Provide the (x, y) coordinate of the cell's center where the given text is located.  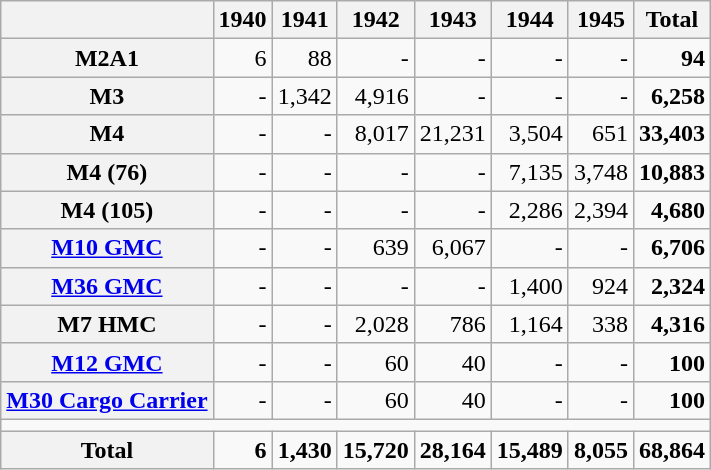
33,403 (672, 134)
7,135 (530, 172)
651 (600, 134)
1,164 (530, 324)
2,324 (672, 286)
M10 GMC (107, 248)
639 (376, 248)
1,400 (530, 286)
68,864 (672, 449)
M36 GMC (107, 286)
1,342 (304, 96)
10,883 (672, 172)
6,258 (672, 96)
28,164 (452, 449)
2,028 (376, 324)
2,394 (600, 210)
1945 (600, 20)
1944 (530, 20)
3,504 (530, 134)
1,430 (304, 449)
21,231 (452, 134)
4,680 (672, 210)
M4 (107, 134)
6,067 (452, 248)
15,720 (376, 449)
M7 HMC (107, 324)
3,748 (600, 172)
8,055 (600, 449)
8,017 (376, 134)
88 (304, 58)
1943 (452, 20)
M4 (105) (107, 210)
M2A1 (107, 58)
4,916 (376, 96)
15,489 (530, 449)
1940 (242, 20)
1941 (304, 20)
M12 GMC (107, 362)
M30 Cargo Carrier (107, 400)
338 (600, 324)
94 (672, 58)
786 (452, 324)
M4 (76) (107, 172)
924 (600, 286)
M3 (107, 96)
1942 (376, 20)
2,286 (530, 210)
6,706 (672, 248)
4,316 (672, 324)
